Determine the [X, Y] coordinate at the center of the cell enclosing the given text.  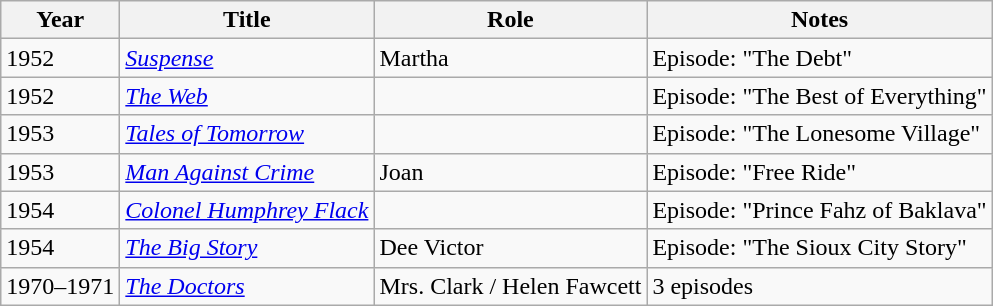
Episode: "The Lonesome Village" [820, 134]
1970–1971 [60, 286]
Episode: "Free Ride" [820, 172]
Year [60, 20]
3 episodes [820, 286]
Episode: "Prince Fahz of Baklava" [820, 210]
Man Against Crime [247, 172]
Episode: "The Best of Everything" [820, 96]
Dee Victor [510, 248]
Suspense [247, 58]
The Big Story [247, 248]
Colonel Humphrey Flack [247, 210]
The Web [247, 96]
Tales of Tomorrow [247, 134]
Martha [510, 58]
Episode: "The Debt" [820, 58]
Notes [820, 20]
Role [510, 20]
Episode: "The Sioux City Story" [820, 248]
Joan [510, 172]
Title [247, 20]
Mrs. Clark / Helen Fawcett [510, 286]
The Doctors [247, 286]
